Detect which cell encompasses the target text, then output its [x, y] center coordinate. 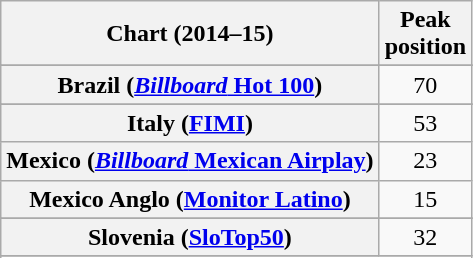
Chart (2014–15) [190, 34]
70 [425, 85]
53 [425, 123]
15 [425, 199]
Brazil (Billboard Hot 100) [190, 85]
23 [425, 161]
Mexico Anglo (Monitor Latino) [190, 199]
32 [425, 237]
Slovenia (SloTop50) [190, 237]
Peakposition [425, 34]
Mexico (Billboard Mexican Airplay) [190, 161]
Italy (FIMI) [190, 123]
